For the text-containing cell, return its midpoint in [x, y] coordinate format. 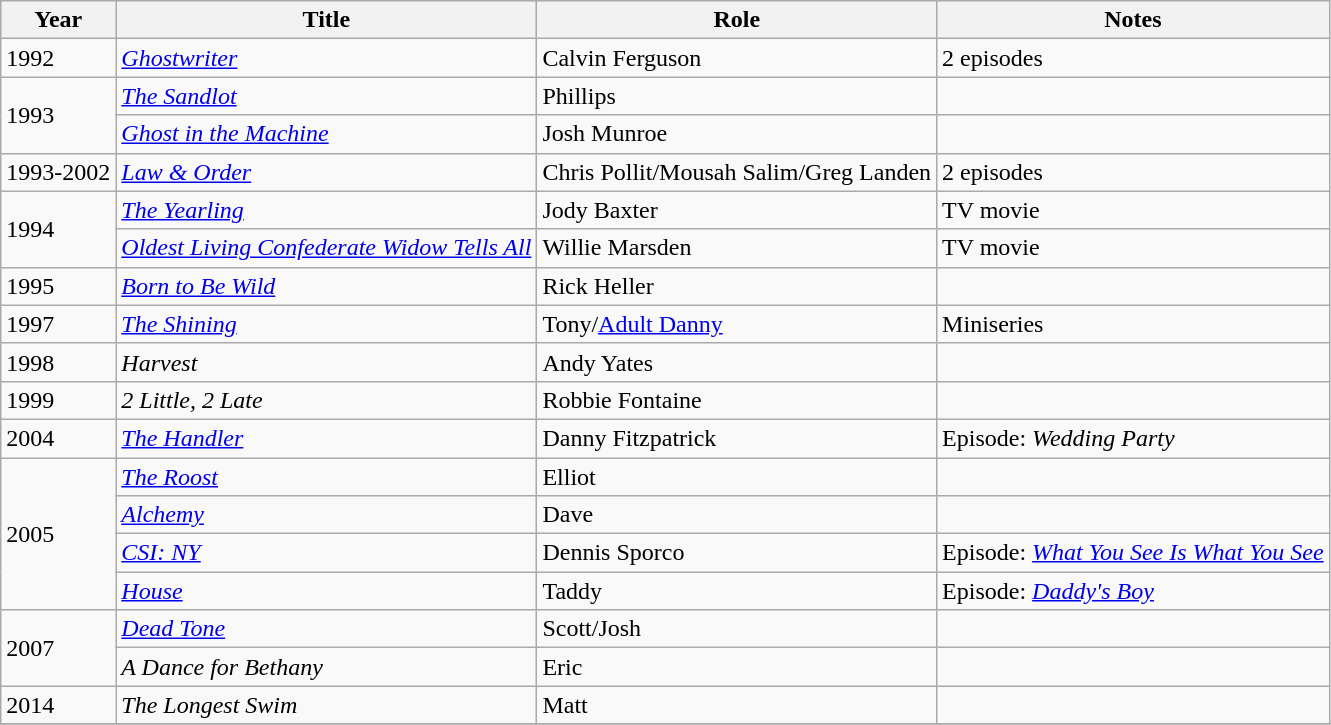
Elliot [737, 477]
1997 [58, 324]
The Longest Swim [326, 705]
1993 [58, 115]
House [326, 591]
Tony/Adult Danny [737, 324]
Andy Yates [737, 362]
Episode: What You See Is What You See [1134, 553]
1998 [58, 362]
The Roost [326, 477]
Oldest Living Confederate Widow Tells All [326, 248]
Harvest [326, 362]
Calvin Ferguson [737, 58]
Miniseries [1134, 324]
Ghostwriter [326, 58]
Dave [737, 515]
2005 [58, 534]
Phillips [737, 96]
Born to Be Wild [326, 286]
2014 [58, 705]
Ghost in the Machine [326, 134]
Josh Munroe [737, 134]
2007 [58, 648]
Dead Tone [326, 629]
2 Little, 2 Late [326, 400]
Episode: Wedding Party [1134, 438]
1999 [58, 400]
Year [58, 20]
Chris Pollit/Mousah Salim/Greg Landen [737, 172]
CSI: NY [326, 553]
Episode: Daddy's Boy [1134, 591]
Taddy [737, 591]
Role [737, 20]
1994 [58, 229]
Notes [1134, 20]
1993-2002 [58, 172]
The Sandlot [326, 96]
The Yearling [326, 210]
Willie Marsden [737, 248]
Title [326, 20]
The Handler [326, 438]
Dennis Sporco [737, 553]
Alchemy [326, 515]
A Dance for Bethany [326, 667]
Scott/Josh [737, 629]
Law & Order [326, 172]
1995 [58, 286]
Robbie Fontaine [737, 400]
Rick Heller [737, 286]
Eric [737, 667]
1992 [58, 58]
Danny Fitzpatrick [737, 438]
Matt [737, 705]
Jody Baxter [737, 210]
The Shining [326, 324]
2004 [58, 438]
